Identify which cell holds the provided text, then report its (x, y) central coordinate. 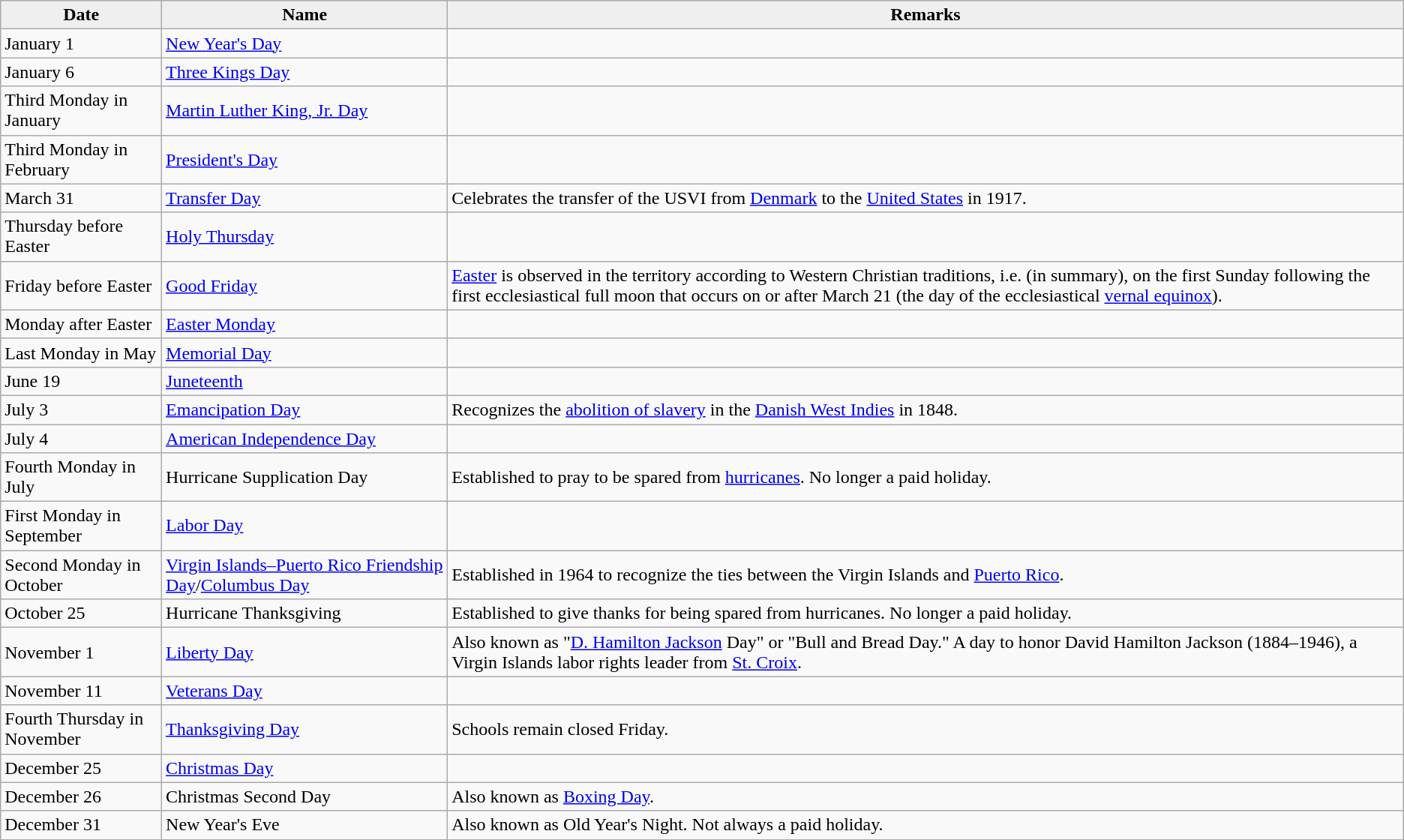
July 3 (81, 409)
Holy Thursday (304, 237)
Three Kings Day (304, 72)
November 11 (81, 691)
Established to pray to be spared from hurricanes. No longer a paid holiday. (925, 477)
December 31 (81, 825)
Emancipation Day (304, 409)
Established in 1964 to recognize the ties between the Virgin Islands and Puerto Rico. (925, 574)
Virgin Islands–Puerto Rico Friendship Day/Columbus Day (304, 574)
President's Day (304, 159)
Christmas Day (304, 768)
Celebrates the transfer of the USVI from Denmark to the United States in 1917. (925, 198)
Also known as Old Year's Night. Not always a paid holiday. (925, 825)
Thursday before Easter (81, 237)
Fourth Monday in July (81, 477)
Hurricane Supplication Day (304, 477)
Date (81, 15)
Monday after Easter (81, 324)
Established to give thanks for being spared from hurricanes. No longer a paid holiday. (925, 613)
Name (304, 15)
Juneteenth (304, 381)
Christmas Second Day (304, 796)
Memorial Day (304, 352)
Third Monday in January (81, 111)
Good Friday (304, 285)
July 4 (81, 439)
December 25 (81, 768)
January 1 (81, 43)
Friday before Easter (81, 285)
Thanksgiving Day (304, 729)
American Independence Day (304, 439)
January 6 (81, 72)
March 31 (81, 198)
First Monday in September (81, 526)
Last Monday in May (81, 352)
Schools remain closed Friday. (925, 729)
Easter Monday (304, 324)
New Year's Eve (304, 825)
October 25 (81, 613)
Transfer Day (304, 198)
Veterans Day (304, 691)
June 19 (81, 381)
Labor Day (304, 526)
Fourth Thursday in November (81, 729)
Recognizes the abolition of slavery in the Danish West Indies in 1848. (925, 409)
New Year's Day (304, 43)
Also known as Boxing Day. (925, 796)
Third Monday in February (81, 159)
Second Monday in October (81, 574)
December 26 (81, 796)
November 1 (81, 652)
Martin Luther King, Jr. Day (304, 111)
Remarks (925, 15)
Liberty Day (304, 652)
Hurricane Thanksgiving (304, 613)
